Output the [X, Y] coordinate of the center of the cell containing the given text.  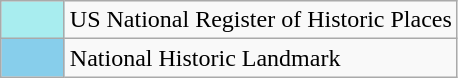
US National Register of Historic Places [260, 20]
National Historic Landmark [260, 58]
